Output the (x, y) coordinate of the center of the cell containing the given text.  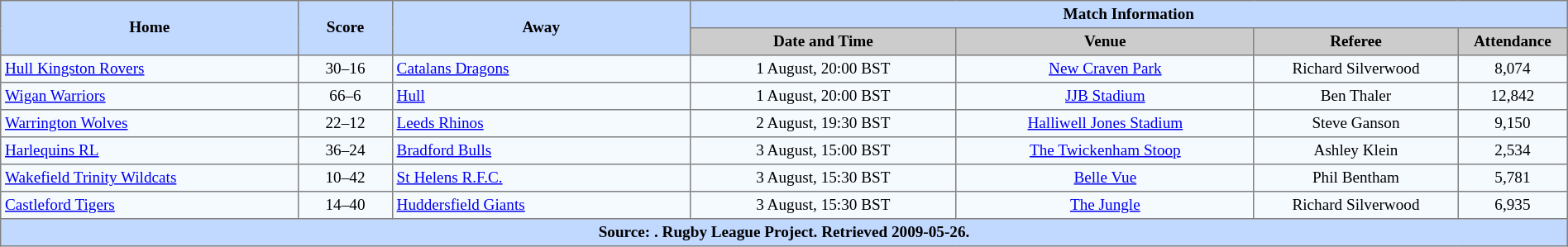
Catalans Dragons (541, 69)
Source: . Rugby League Project. Retrieved 2009-05-26. (784, 233)
Ben Thaler (1355, 96)
Wigan Warriors (150, 96)
Match Information (1128, 15)
Castleford Tigers (150, 205)
2,534 (1513, 150)
8,074 (1513, 69)
36–24 (346, 150)
Home (150, 28)
Wakefield Trinity Wildcats (150, 178)
Leeds Rhinos (541, 124)
2 August, 19:30 BST (823, 124)
Huddersfield Giants (541, 205)
Away (541, 28)
Halliwell Jones Stadium (1105, 124)
Ashley Klein (1355, 150)
Belle Vue (1105, 178)
Hull Kingston Rovers (150, 69)
6,935 (1513, 205)
Score (346, 28)
5,781 (1513, 178)
Warrington Wolves (150, 124)
Date and Time (823, 41)
New Craven Park (1105, 69)
The Twickenham Stoop (1105, 150)
Phil Bentham (1355, 178)
Hull (541, 96)
9,150 (1513, 124)
12,842 (1513, 96)
Venue (1105, 41)
Harlequins RL (150, 150)
22–12 (346, 124)
Bradford Bulls (541, 150)
30–16 (346, 69)
The Jungle (1105, 205)
Attendance (1513, 41)
66–6 (346, 96)
Steve Ganson (1355, 124)
JJB Stadium (1105, 96)
14–40 (346, 205)
3 August, 15:00 BST (823, 150)
10–42 (346, 178)
St Helens R.F.C. (541, 178)
Referee (1355, 41)
